Pinpoint the cell where the given text exists, returning its [X, Y] midpoint coordinate. 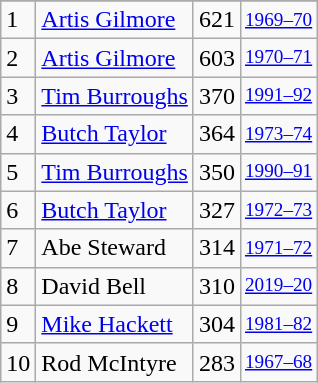
327 [216, 210]
Rod McIntyre [115, 362]
370 [216, 96]
1972–73 [278, 210]
1 [18, 20]
283 [216, 362]
10 [18, 362]
Mike Hackett [115, 324]
603 [216, 58]
1969–70 [278, 20]
350 [216, 172]
1990–91 [278, 172]
8 [18, 286]
364 [216, 134]
9 [18, 324]
314 [216, 248]
1991–92 [278, 96]
4 [18, 134]
David Bell [115, 286]
621 [216, 20]
1973–74 [278, 134]
1967–68 [278, 362]
5 [18, 172]
1981–82 [278, 324]
304 [216, 324]
2019–20 [278, 286]
6 [18, 210]
310 [216, 286]
3 [18, 96]
1970–71 [278, 58]
1971–72 [278, 248]
Abe Steward [115, 248]
7 [18, 248]
2 [18, 58]
